Pinpoint the cell where the given text exists, returning its [x, y] midpoint coordinate. 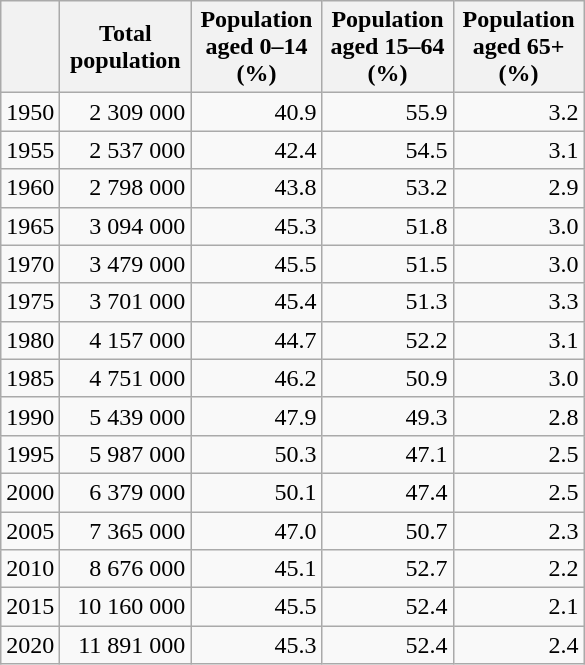
46.2 [256, 378]
Population aged 15–64 (%) [388, 47]
1980 [30, 340]
6 379 000 [126, 492]
43.8 [256, 188]
2020 [30, 645]
50.9 [388, 378]
5 439 000 [126, 416]
2.2 [518, 569]
1960 [30, 188]
53.2 [388, 188]
52.7 [388, 569]
1975 [30, 302]
40.9 [256, 112]
Population aged 65+ (%) [518, 47]
2.8 [518, 416]
3 094 000 [126, 226]
44.7 [256, 340]
2 537 000 [126, 150]
1965 [30, 226]
52.2 [388, 340]
55.9 [388, 112]
50.1 [256, 492]
2010 [30, 569]
2015 [30, 607]
2005 [30, 531]
45.4 [256, 302]
2.4 [518, 645]
4 751 000 [126, 378]
2 798 000 [126, 188]
47.0 [256, 531]
Total population [126, 47]
1950 [30, 112]
11 891 000 [126, 645]
49.3 [388, 416]
50.7 [388, 531]
2 309 000 [126, 112]
2000 [30, 492]
51.5 [388, 264]
47.9 [256, 416]
4 157 000 [126, 340]
51.3 [388, 302]
51.8 [388, 226]
45.1 [256, 569]
8 676 000 [126, 569]
5 987 000 [126, 454]
Population aged 0–14 (%) [256, 47]
54.5 [388, 150]
3.3 [518, 302]
47.1 [388, 454]
47.4 [388, 492]
10 160 000 [126, 607]
2.9 [518, 188]
2.3 [518, 531]
1985 [30, 378]
1955 [30, 150]
42.4 [256, 150]
7 365 000 [126, 531]
50.3 [256, 454]
1990 [30, 416]
3 701 000 [126, 302]
3 479 000 [126, 264]
1995 [30, 454]
3.2 [518, 112]
1970 [30, 264]
2.1 [518, 607]
